Capture the cell that displays the provided text and extract its [X, Y] central coordinate. 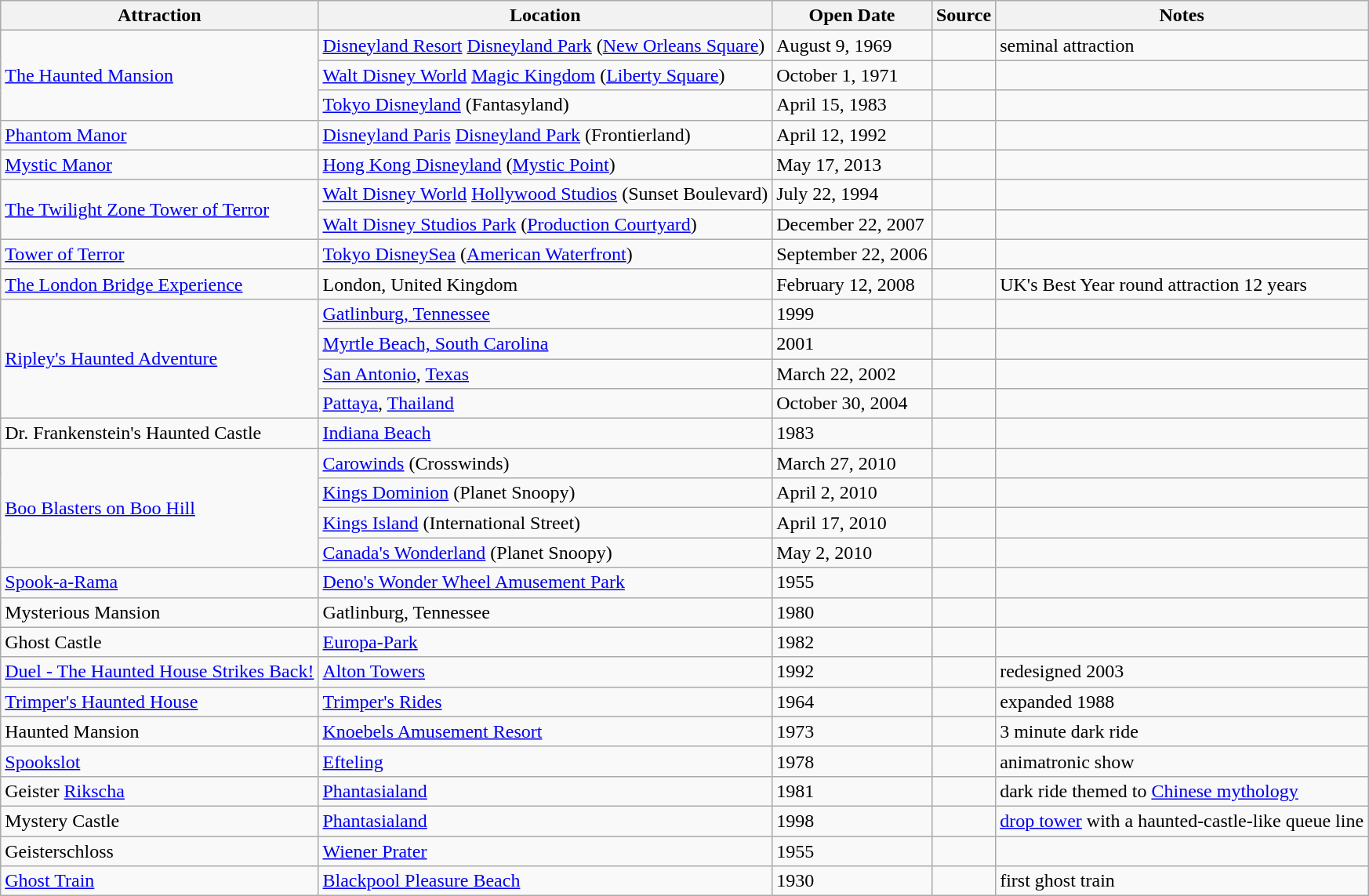
Location [546, 16]
3 minute dark ride [1182, 731]
Tokyo DisneySea (American Waterfront) [546, 254]
Indiana Beach [546, 433]
September 22, 2006 [852, 254]
1978 [852, 761]
Canada's Wonderland (Planet Snoopy) [546, 553]
April 15, 1983 [852, 105]
Geister Rikscha [160, 791]
Carowinds (Crosswinds) [546, 463]
Pattaya, Thailand [546, 404]
London, United Kingdom [546, 284]
1973 [852, 731]
Open Date [852, 16]
May 2, 2010 [852, 553]
1983 [852, 433]
August 9, 1969 [852, 45]
Kings Island (International Street) [546, 523]
The London Bridge Experience [160, 284]
Walt Disney World Hollywood Studios (Sunset Boulevard) [546, 194]
July 22, 1994 [852, 194]
Wiener Prater [546, 851]
expanded 1988 [1182, 702]
UK's Best Year round attraction 12 years [1182, 284]
Blackpool Pleasure Beach [546, 881]
Ripley's Haunted Adventure [160, 358]
The Twilight Zone Tower of Terror [160, 209]
Mysterious Mansion [160, 612]
2001 [852, 343]
dark ride themed to Chinese mythology [1182, 791]
Dr. Frankenstein's Haunted Castle [160, 433]
Disneyland Paris Disneyland Park (Frontierland) [546, 135]
April 17, 2010 [852, 523]
March 22, 2002 [852, 374]
Walt Disney World Magic Kingdom (Liberty Square) [546, 75]
Trimper's Haunted House [160, 702]
Spookslot [160, 761]
Mystic Manor [160, 165]
Europa-Park [546, 642]
Duel - The Haunted House Strikes Back! [160, 672]
Disneyland Resort Disneyland Park (New Orleans Square) [546, 45]
February 12, 2008 [852, 284]
1930 [852, 881]
1980 [852, 612]
Tower of Terror [160, 254]
1999 [852, 314]
1981 [852, 791]
Source [963, 16]
Ghost Castle [160, 642]
Ghost Train [160, 881]
Boo Blasters on Boo Hill [160, 508]
Hong Kong Disneyland (Mystic Point) [546, 165]
October 30, 2004 [852, 404]
Trimper's Rides [546, 702]
San Antonio, Texas [546, 374]
December 22, 2007 [852, 224]
drop tower with a haunted-castle-like queue line [1182, 821]
April 2, 2010 [852, 493]
Deno's Wonder Wheel Amusement Park [546, 582]
Phantom Manor [160, 135]
redesigned 2003 [1182, 672]
The Haunted Mansion [160, 75]
Walt Disney Studios Park (Production Courtyard) [546, 224]
Myrtle Beach, South Carolina [546, 343]
Knoebels Amusement Resort [546, 731]
March 27, 2010 [852, 463]
May 17, 2013 [852, 165]
Mystery Castle [160, 821]
1964 [852, 702]
April 12, 1992 [852, 135]
Haunted Mansion [160, 731]
first ghost train [1182, 881]
1998 [852, 821]
Kings Dominion (Planet Snoopy) [546, 493]
Notes [1182, 16]
Attraction [160, 16]
Alton Towers [546, 672]
October 1, 1971 [852, 75]
1992 [852, 672]
1982 [852, 642]
Spook-a-Rama [160, 582]
seminal attraction [1182, 45]
Efteling [546, 761]
animatronic show [1182, 761]
Geisterschloss [160, 851]
Tokyo Disneyland (Fantasyland) [546, 105]
